Extract the [X, Y] coordinate from the center of the cell holding the provided text.  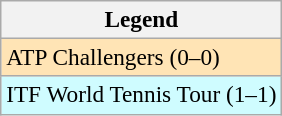
ATP Challengers (0–0) [142, 57]
Legend [142, 19]
ITF World Tennis Tour (1–1) [142, 95]
